Find where the given text appears and provide that cell's center as [X, Y] coordinate. 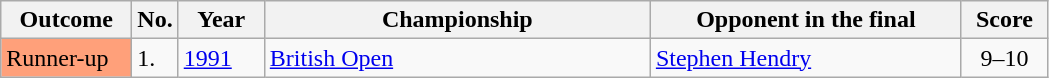
9–10 [1004, 58]
Year [221, 20]
Stephen Hendry [806, 58]
Outcome [66, 20]
No. [155, 20]
1. [155, 58]
Runner-up [66, 58]
Opponent in the final [806, 20]
1991 [221, 58]
Score [1004, 20]
British Open [457, 58]
Championship [457, 20]
